Identify which cell holds the provided text, then report its (X, Y) central coordinate. 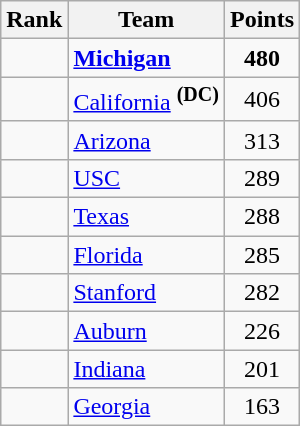
163 (262, 407)
285 (262, 255)
288 (262, 217)
313 (262, 140)
Auburn (146, 331)
Indiana (146, 369)
Michigan (146, 58)
USC (146, 178)
Team (146, 20)
Arizona (146, 140)
Georgia (146, 407)
480 (262, 58)
Rank (34, 20)
201 (262, 369)
226 (262, 331)
282 (262, 293)
Stanford (146, 293)
289 (262, 178)
Florida (146, 255)
California (DC) (146, 100)
406 (262, 100)
Texas (146, 217)
Points (262, 20)
